Output the [x, y] coordinate of the center of the cell containing the given text.  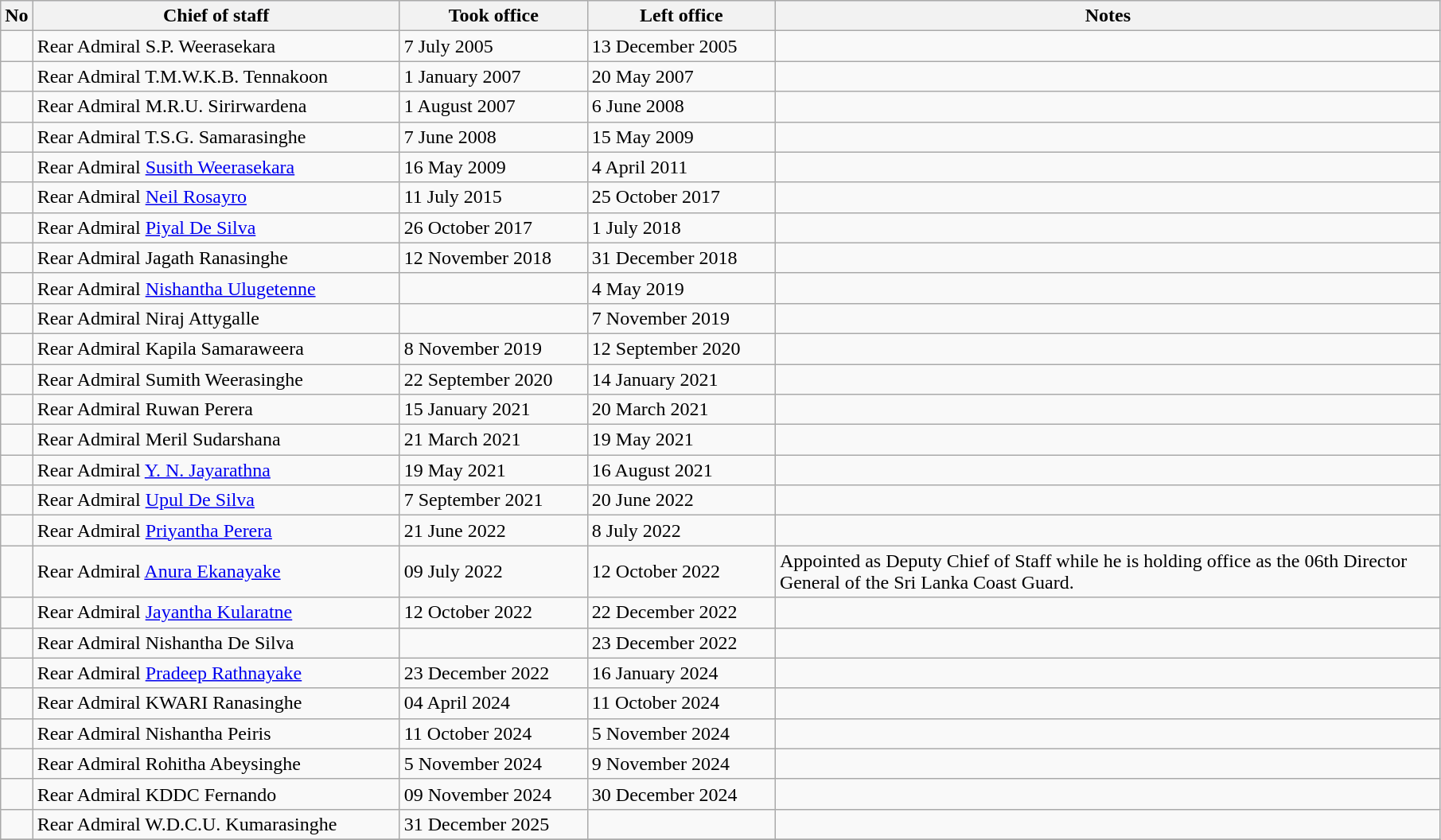
4 April 2011 [681, 167]
Rear Admiral Jagath Ranasinghe [216, 258]
Rear Admiral Priyantha Perera [216, 531]
09 July 2022 [493, 571]
15 January 2021 [493, 410]
Rear Admiral Kapila Samaraweera [216, 348]
1 July 2018 [681, 227]
1 January 2007 [493, 76]
Rear Admiral M.R.U. Sirirwardena [216, 107]
13 December 2005 [681, 46]
04 April 2024 [493, 703]
Chief of staff [216, 16]
9 November 2024 [681, 764]
22 September 2020 [493, 379]
15 May 2009 [681, 137]
16 May 2009 [493, 167]
7 June 2008 [493, 137]
12 September 2020 [681, 348]
8 July 2022 [681, 531]
No [17, 16]
Rear Admiral Susith Weerasekara [216, 167]
31 December 2025 [493, 824]
Rear Admiral Jayantha Kularatne [216, 612]
6 June 2008 [681, 107]
21 June 2022 [493, 531]
Notes [1108, 16]
09 November 2024 [493, 794]
Rear Admiral Sumith Weerasinghe [216, 379]
Rear Admiral Nishantha Ulugetenne [216, 288]
Rear Admiral Neil Rosayro [216, 197]
16 January 2024 [681, 673]
Took office [493, 16]
Rear Admiral S.P. Weerasekara [216, 46]
Rear Admiral Pradeep Rathnayake [216, 673]
Rear Admiral KWARI Ranasinghe [216, 703]
7 July 2005 [493, 46]
Rear Admiral Anura Ekanayake [216, 571]
Rear Admiral Meril Sudarshana [216, 440]
20 May 2007 [681, 76]
Rear Admiral Nishantha Peiris [216, 733]
8 November 2019 [493, 348]
Rear Admiral Rohitha Abeysinghe [216, 764]
4 May 2019 [681, 288]
11 July 2015 [493, 197]
7 September 2021 [493, 500]
Rear Admiral Nishantha De Silva [216, 643]
1 August 2007 [493, 107]
22 December 2022 [681, 612]
20 June 2022 [681, 500]
7 November 2019 [681, 318]
Appointed as Deputy Chief of Staff while he is holding office as the 06th Director General of the Sri Lanka Coast Guard. [1108, 571]
30 December 2024 [681, 794]
Rear Admiral Niraj Attygalle [216, 318]
25 October 2017 [681, 197]
Rear Admiral Piyal De Silva [216, 227]
Rear Admiral W.D.C.U. Kumarasinghe [216, 824]
14 January 2021 [681, 379]
16 August 2021 [681, 470]
Left office [681, 16]
Rear Admiral Upul De Silva [216, 500]
31 December 2018 [681, 258]
12 November 2018 [493, 258]
Rear Admiral T.S.G. Samarasinghe [216, 137]
Rear Admiral T.M.W.K.B. Tennakoon [216, 76]
Rear Admiral KDDC Fernando [216, 794]
20 March 2021 [681, 410]
Rear Admiral Y. N. Jayarathna [216, 470]
21 March 2021 [493, 440]
Rear Admiral Ruwan Perera [216, 410]
26 October 2017 [493, 227]
